Search for the cell housing the specified text and yield its [x, y] center coordinate. 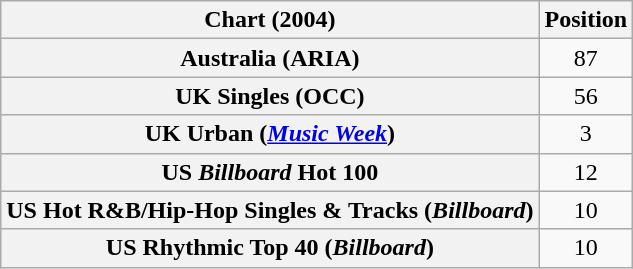
3 [586, 134]
US Billboard Hot 100 [270, 172]
US Rhythmic Top 40 (Billboard) [270, 248]
56 [586, 96]
UK Urban (Music Week) [270, 134]
UK Singles (OCC) [270, 96]
Australia (ARIA) [270, 58]
87 [586, 58]
US Hot R&B/Hip-Hop Singles & Tracks (Billboard) [270, 210]
12 [586, 172]
Position [586, 20]
Chart (2004) [270, 20]
